Find where the given text appears and provide that cell's center as [x, y] coordinate. 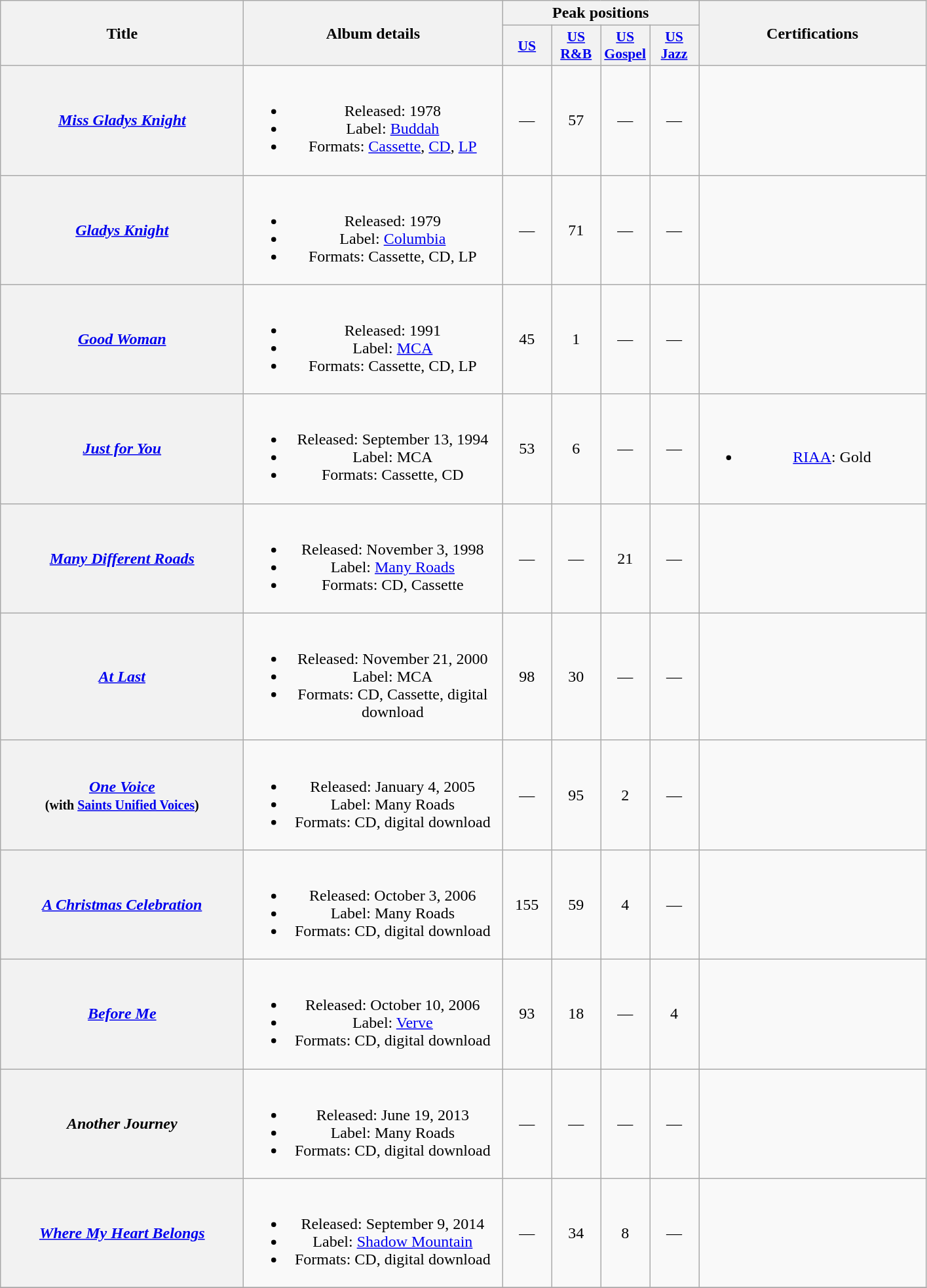
155 [527, 905]
One Voice (with Saints Unified Voices) [122, 794]
At Last [122, 676]
US [527, 46]
Released: January 4, 2005Label: Many RoadsFormats: CD, digital download [373, 794]
Where My Heart Belongs [122, 1234]
Released: June 19, 2013Label: Many RoadsFormats: CD, digital download [373, 1123]
Released: 1991Label: MCAFormats: Cassette, CD, LP [373, 340]
Before Me [122, 1013]
USJazz [675, 46]
Another Journey [122, 1123]
30 [577, 676]
Released: October 3, 2006Label: Many RoadsFormats: CD, digital download [373, 905]
Just for You [122, 448]
57 [577, 121]
95 [577, 794]
71 [577, 229]
53 [527, 448]
Released: October 10, 2006Label: VerveFormats: CD, digital download [373, 1013]
Released: 1978Label: BuddahFormats: Cassette, CD, LP [373, 121]
Many Different Roads [122, 558]
8 [625, 1234]
45 [527, 340]
6 [577, 448]
Certifications [812, 33]
Released: 1979Label: ColumbiaFormats: Cassette, CD, LP [373, 229]
Good Woman [122, 340]
98 [527, 676]
93 [527, 1013]
USR&B [577, 46]
A Christmas Celebration [122, 905]
59 [577, 905]
Miss Gladys Knight [122, 121]
RIAA: Gold [812, 448]
Title [122, 33]
Released: September 13, 1994Label: MCAFormats: Cassette, CD [373, 448]
Released: November 3, 1998Label: Many RoadsFormats: CD, Cassette [373, 558]
2 [625, 794]
18 [577, 1013]
34 [577, 1234]
1 [577, 340]
USGospel [625, 46]
Album details [373, 33]
Peak positions [601, 13]
Released: November 21, 2000Label: MCAFormats: CD, Cassette, digital download [373, 676]
21 [625, 558]
Released: September 9, 2014Label: Shadow MountainFormats: CD, digital download [373, 1234]
Gladys Knight [122, 229]
